Pinpoint the cell where the given text exists, returning its [x, y] midpoint coordinate. 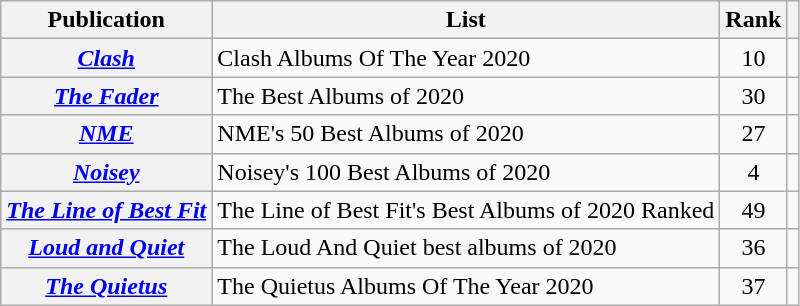
27 [754, 134]
Clash [106, 58]
The Quietus Albums Of The Year 2020 [466, 286]
The Line of Best Fit's Best Albums of 2020 Ranked [466, 210]
NME [106, 134]
The Line of Best Fit [106, 210]
Publication [106, 20]
36 [754, 248]
The Best Albums of 2020 [466, 96]
Rank [754, 20]
NME's 50 Best Albums of 2020 [466, 134]
Noisey's 100 Best Albums of 2020 [466, 172]
4 [754, 172]
Clash Albums Of The Year 2020 [466, 58]
List [466, 20]
The Quietus [106, 286]
The Loud And Quiet best albums of 2020 [466, 248]
49 [754, 210]
10 [754, 58]
The Fader [106, 96]
30 [754, 96]
37 [754, 286]
Loud and Quiet [106, 248]
Noisey [106, 172]
